Scan for the cell matching the given text and deliver its [X, Y] coordinate at center. 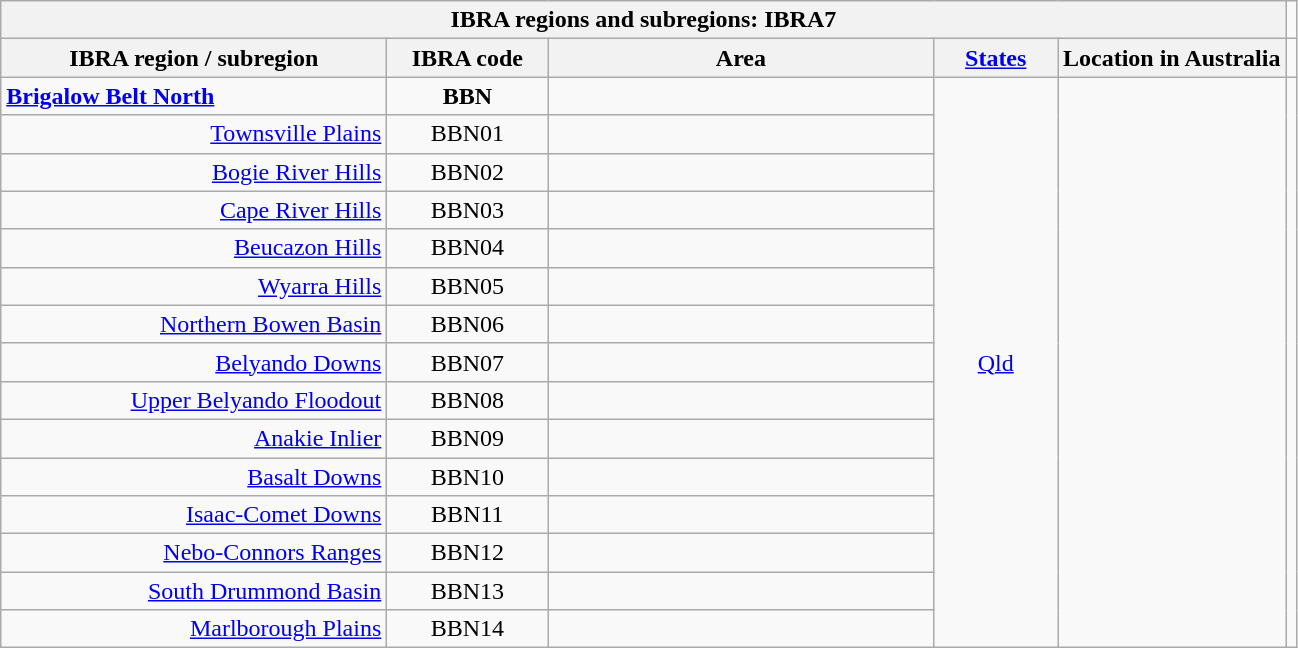
BBN [468, 96]
BBN12 [468, 553]
BBN10 [468, 477]
BBN01 [468, 134]
BBN11 [468, 515]
Isaac-Comet Downs [194, 515]
BBN06 [468, 324]
Townsville Plains [194, 134]
Brigalow Belt North [194, 96]
Belyando Downs [194, 362]
Wyarra Hills [194, 286]
Location in Australia [1172, 58]
BBN04 [468, 248]
BBN07 [468, 362]
BBN14 [468, 629]
IBRA region / subregion [194, 58]
IBRA regions and subregions: IBRA7 [644, 20]
Marlborough Plains [194, 629]
BBN08 [468, 400]
BBN05 [468, 286]
Upper Belyando Floodout [194, 400]
BBN03 [468, 210]
States [996, 58]
Anakie Inlier [194, 438]
Beucazon Hills [194, 248]
South Drummond Basin [194, 591]
IBRA code [468, 58]
BBN02 [468, 172]
Bogie River Hills [194, 172]
Nebo-Connors Ranges [194, 553]
Qld [996, 362]
BBN09 [468, 438]
BBN13 [468, 591]
Cape River Hills [194, 210]
Basalt Downs [194, 477]
Northern Bowen Basin [194, 324]
Area [741, 58]
